Return the (x, y) coordinate for the center point of the cell that contains the specified text.  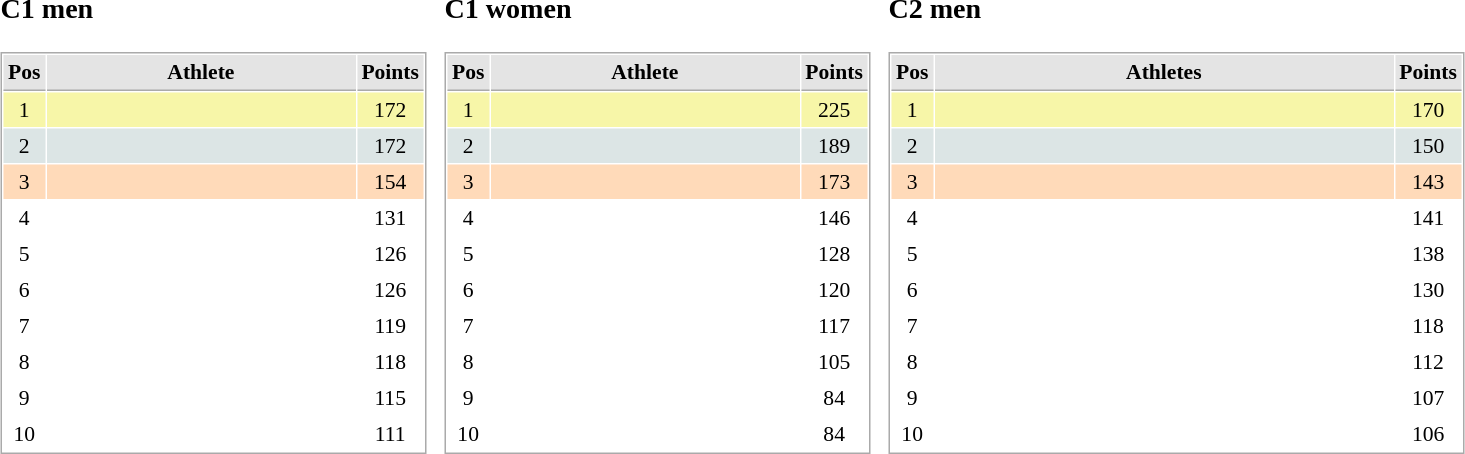
154 (390, 182)
128 (834, 254)
146 (834, 218)
130 (1428, 290)
Athletes (1164, 74)
131 (390, 218)
115 (390, 398)
105 (834, 362)
119 (390, 326)
189 (834, 146)
150 (1428, 146)
112 (1428, 362)
143 (1428, 182)
111 (390, 434)
107 (1428, 398)
170 (1428, 110)
173 (834, 182)
117 (834, 326)
225 (834, 110)
138 (1428, 254)
120 (834, 290)
141 (1428, 218)
106 (1428, 434)
